Detect which cell encompasses the target text, then output its (x, y) center coordinate. 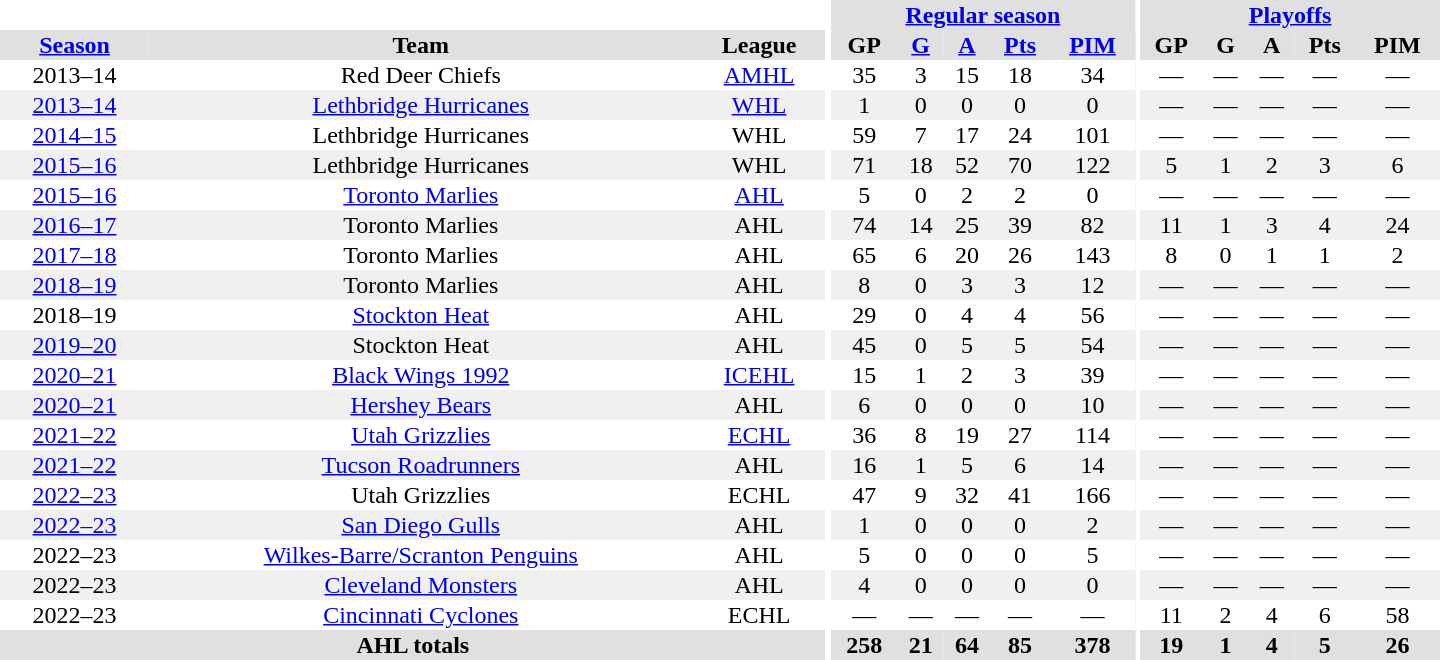
45 (864, 345)
San Diego Gulls (421, 525)
AMHL (760, 75)
65 (864, 255)
7 (921, 135)
64 (967, 645)
AHL totals (413, 645)
Tucson Roadrunners (421, 465)
34 (1092, 75)
League (760, 45)
74 (864, 225)
21 (921, 645)
ICEHL (760, 375)
Playoffs (1290, 15)
36 (864, 435)
32 (967, 495)
27 (1020, 435)
85 (1020, 645)
58 (1398, 615)
41 (1020, 495)
Team (421, 45)
35 (864, 75)
Cleveland Monsters (421, 585)
Black Wings 1992 (421, 375)
166 (1092, 495)
54 (1092, 345)
82 (1092, 225)
20 (967, 255)
Season (74, 45)
114 (1092, 435)
Hershey Bears (421, 405)
71 (864, 165)
29 (864, 315)
2019–20 (74, 345)
122 (1092, 165)
2017–18 (74, 255)
258 (864, 645)
70 (1020, 165)
25 (967, 225)
2016–17 (74, 225)
Red Deer Chiefs (421, 75)
10 (1092, 405)
59 (864, 135)
56 (1092, 315)
2014–15 (74, 135)
101 (1092, 135)
52 (967, 165)
378 (1092, 645)
17 (967, 135)
143 (1092, 255)
12 (1092, 285)
47 (864, 495)
16 (864, 465)
Regular season (983, 15)
Wilkes-Barre/Scranton Penguins (421, 555)
Cincinnati Cyclones (421, 615)
9 (921, 495)
